Locate the cell with the specified text and output its (X, Y) center coordinate. 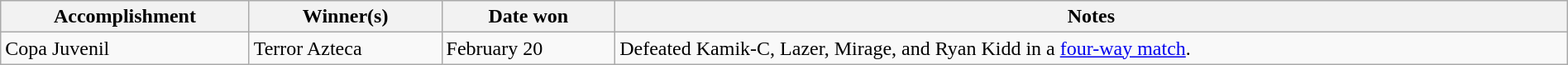
Notes (1092, 17)
Terror Azteca (346, 48)
Defeated Kamik-C, Lazer, Mirage, and Ryan Kidd in a four-way match. (1092, 48)
Copa Juvenil (125, 48)
Winner(s) (346, 17)
Date won (528, 17)
Accomplishment (125, 17)
February 20 (528, 48)
